From the cell containing the given text, extract its center point as [x, y] coordinate. 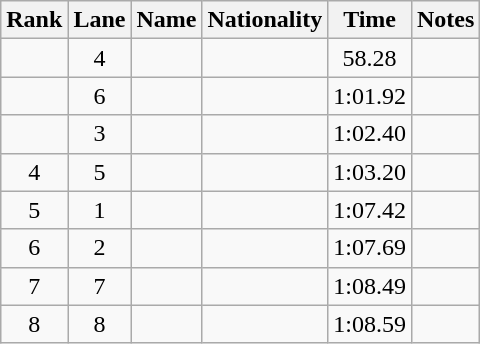
1:08.59 [370, 324]
Nationality [265, 20]
1:08.49 [370, 286]
2 [100, 248]
Name [166, 20]
1:07.69 [370, 248]
1:07.42 [370, 210]
Notes [445, 20]
Rank [34, 20]
1 [100, 210]
3 [100, 134]
1:03.20 [370, 172]
1:02.40 [370, 134]
Lane [100, 20]
Time [370, 20]
1:01.92 [370, 96]
58.28 [370, 58]
